Return (X, Y) of the center of cell containing provided text 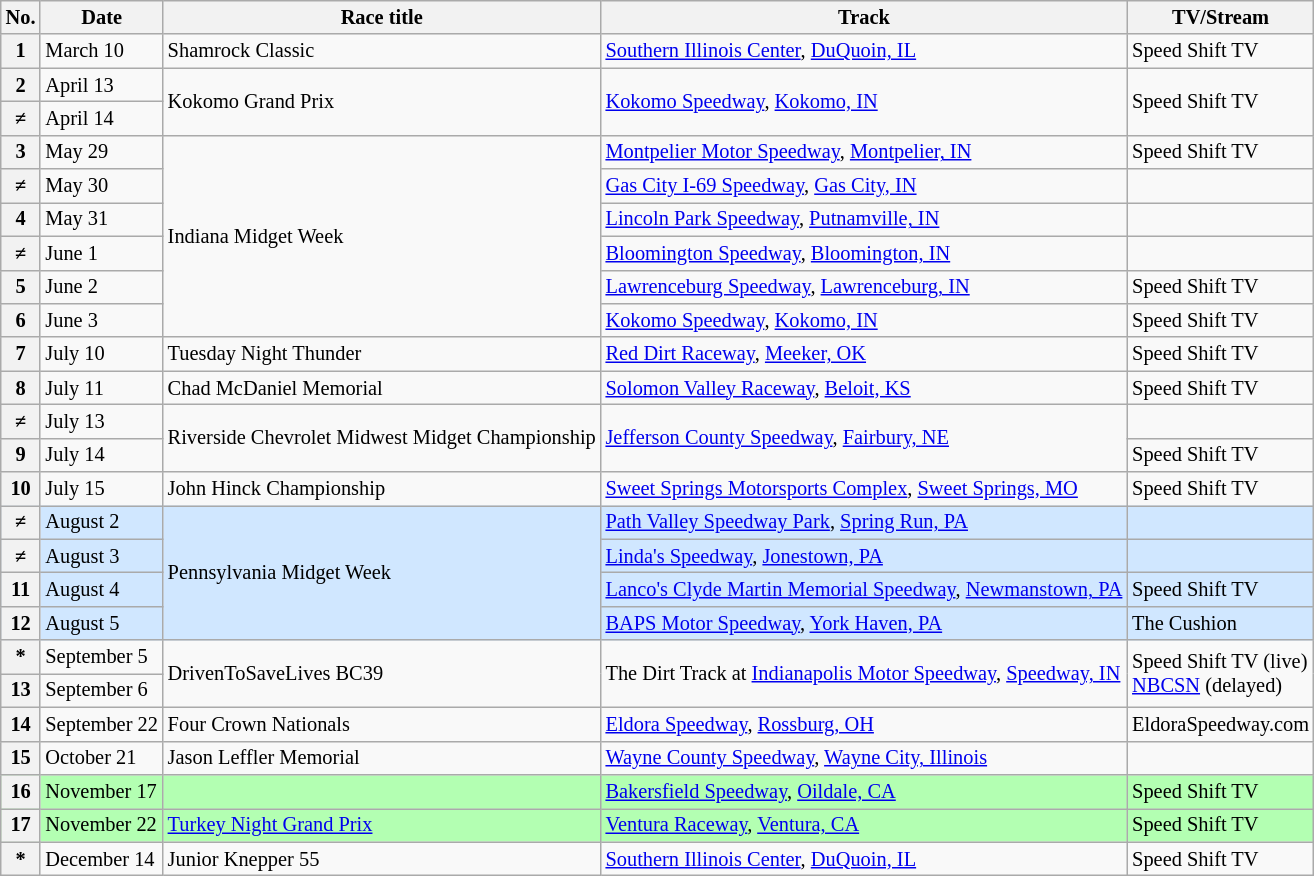
October 21 (101, 758)
Montpelier Motor Speedway, Montpelier, IN (864, 152)
Chad McDaniel Memorial (382, 388)
August 4 (101, 589)
December 14 (101, 859)
June 3 (101, 320)
3 (21, 152)
June 1 (101, 253)
No. (21, 17)
13 (21, 690)
Bloomington Speedway, Bloomington, IN (864, 253)
May 31 (101, 219)
Date (101, 17)
Red Dirt Raceway, Meeker, OK (864, 354)
TV/Stream (1220, 17)
8 (21, 388)
Linda's Speedway, Jonestown, PA (864, 556)
Pennsylvania Midget Week (382, 572)
September 5 (101, 657)
Race title (382, 17)
1 (21, 51)
April 14 (101, 118)
16 (21, 791)
10 (21, 489)
Turkey Night Grand Prix (382, 825)
6 (21, 320)
Kokomo Grand Prix (382, 102)
July 14 (101, 455)
Jefferson County Speedway, Fairbury, NE (864, 438)
11 (21, 589)
March 10 (101, 51)
July 13 (101, 421)
Bakersfield Speedway, Oildale, CA (864, 791)
July 10 (101, 354)
7 (21, 354)
April 13 (101, 85)
September 6 (101, 690)
Gas City I-69 Speedway, Gas City, IN (864, 186)
Jason Leffler Memorial (382, 758)
Lincoln Park Speedway, Putnamville, IN (864, 219)
May 30 (101, 186)
Path Valley Speedway Park, Spring Run, PA (864, 522)
November 22 (101, 825)
November 17 (101, 791)
August 3 (101, 556)
August 2 (101, 522)
DrivenToSaveLives BC39 (382, 674)
Track (864, 17)
Ventura Raceway, Ventura, CA (864, 825)
EldoraSpeedway.com (1220, 724)
May 29 (101, 152)
Junior Knepper 55 (382, 859)
Shamrock Classic (382, 51)
The Dirt Track at Indianapolis Motor Speedway, Speedway, IN (864, 674)
BAPS Motor Speedway, York Haven, PA (864, 623)
Tuesday Night Thunder (382, 354)
Riverside Chevrolet Midwest Midget Championship (382, 438)
Eldora Speedway, Rossburg, OH (864, 724)
Indiana Midget Week (382, 236)
Solomon Valley Raceway, Beloit, KS (864, 388)
12 (21, 623)
5 (21, 287)
Wayne County Speedway, Wayne City, Illinois (864, 758)
The Cushion (1220, 623)
Four Crown Nationals (382, 724)
July 11 (101, 388)
Sweet Springs Motorsports Complex, Sweet Springs, MO (864, 489)
14 (21, 724)
4 (21, 219)
Speed Shift TV (live)NBCSN (delayed) (1220, 674)
John Hinck Championship (382, 489)
Lawrenceburg Speedway, Lawrenceburg, IN (864, 287)
August 5 (101, 623)
September 22 (101, 724)
17 (21, 825)
July 15 (101, 489)
Lanco's Clyde Martin Memorial Speedway, Newmanstown, PA (864, 589)
June 2 (101, 287)
2 (21, 85)
9 (21, 455)
15 (21, 758)
